Extract the [x, y] coordinate from the center of the cell holding the provided text.  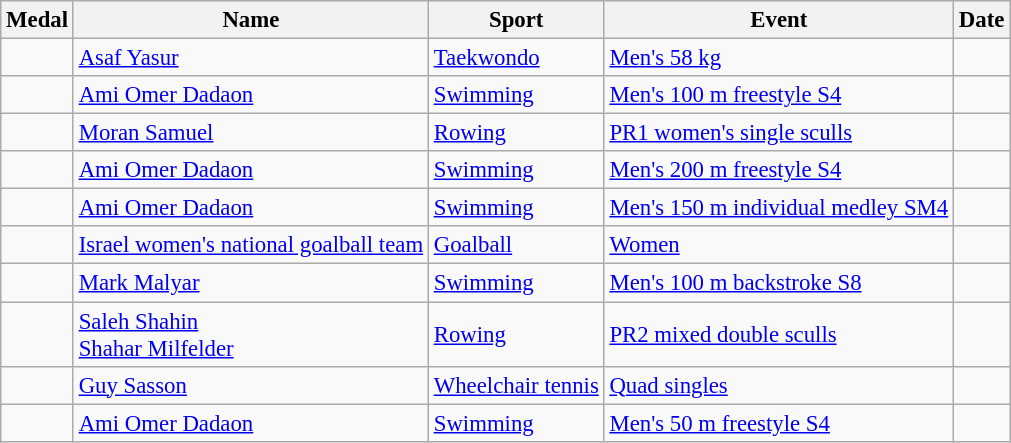
Quad singles [778, 385]
Mark Malyar [250, 283]
Medal [38, 20]
Men's 200 m freestyle S4 [778, 170]
Guy Sasson [250, 385]
PR1 women's single sculls [778, 133]
Name [250, 20]
Men's 58 kg [778, 58]
Asaf Yasur [250, 58]
Event [778, 20]
Taekwondo [516, 58]
Israel women's national goalball team [250, 245]
Saleh ShahinShahar Milfelder [250, 334]
Women [778, 245]
Wheelchair tennis [516, 385]
Sport [516, 20]
Date [982, 20]
Men's 50 m freestyle S4 [778, 423]
Men's 100 m backstroke S8 [778, 283]
Men's 150 m individual medley SM4 [778, 208]
Men's 100 m freestyle S4 [778, 95]
Moran Samuel [250, 133]
Goalball [516, 245]
PR2 mixed double sculls [778, 334]
